Return (x, y) of the center of cell containing provided text 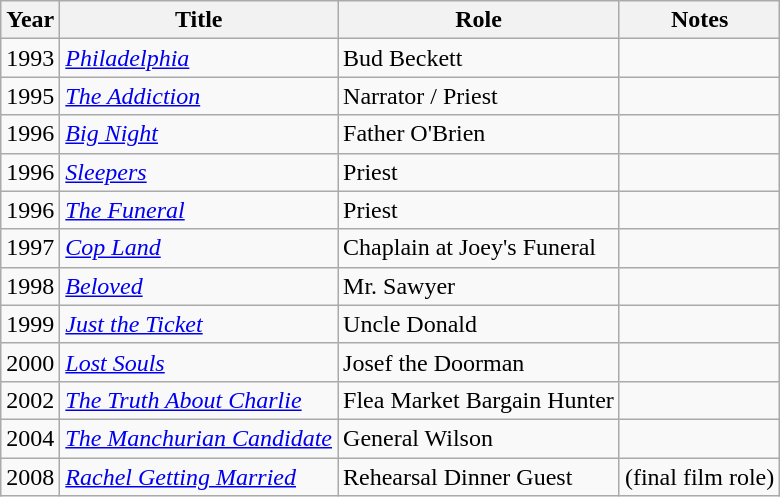
1998 (30, 286)
(final film role) (699, 477)
Narrator / Priest (479, 96)
The Manchurian Candidate (199, 438)
2002 (30, 400)
Mr. Sawyer (479, 286)
1995 (30, 96)
Father O'Brien (479, 134)
2008 (30, 477)
Bud Beckett (479, 58)
Cop Land (199, 248)
Rehearsal Dinner Guest (479, 477)
Chaplain at Joey's Funeral (479, 248)
Just the Ticket (199, 324)
1999 (30, 324)
General Wilson (479, 438)
Notes (699, 20)
Flea Market Bargain Hunter (479, 400)
The Truth About Charlie (199, 400)
Beloved (199, 286)
The Addiction (199, 96)
The Funeral (199, 210)
Role (479, 20)
Uncle Donald (479, 324)
Sleepers (199, 172)
Lost Souls (199, 362)
Philadelphia (199, 58)
Josef the Doorman (479, 362)
Title (199, 20)
2004 (30, 438)
1993 (30, 58)
Year (30, 20)
Big Night (199, 134)
2000 (30, 362)
1997 (30, 248)
Rachel Getting Married (199, 477)
